Identify which cell holds the provided text, then report its (X, Y) central coordinate. 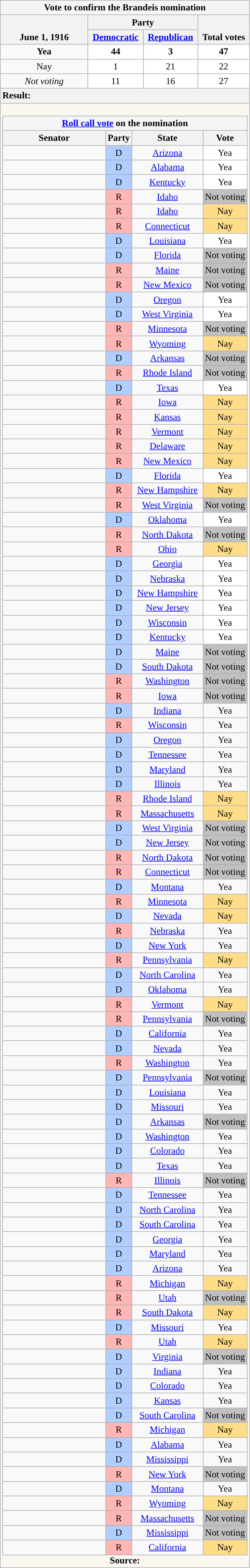
Vote to confirm the Brandeis nomination (125, 8)
Democratic (116, 37)
3 (171, 52)
47 (224, 52)
Republican (171, 37)
16 (171, 81)
21 (171, 66)
44 (116, 52)
Senator (54, 138)
State (167, 138)
Roll call vote on the nomination (125, 123)
Virginia (167, 1357)
Result: (125, 96)
Ohio (167, 549)
22 (224, 66)
1 (116, 66)
Total votes (224, 30)
Vote (225, 138)
June 1, 1916 (44, 30)
Delaware (167, 446)
27 (224, 81)
11 (116, 81)
